From the cell containing the given text, extract its center point as (X, Y) coordinate. 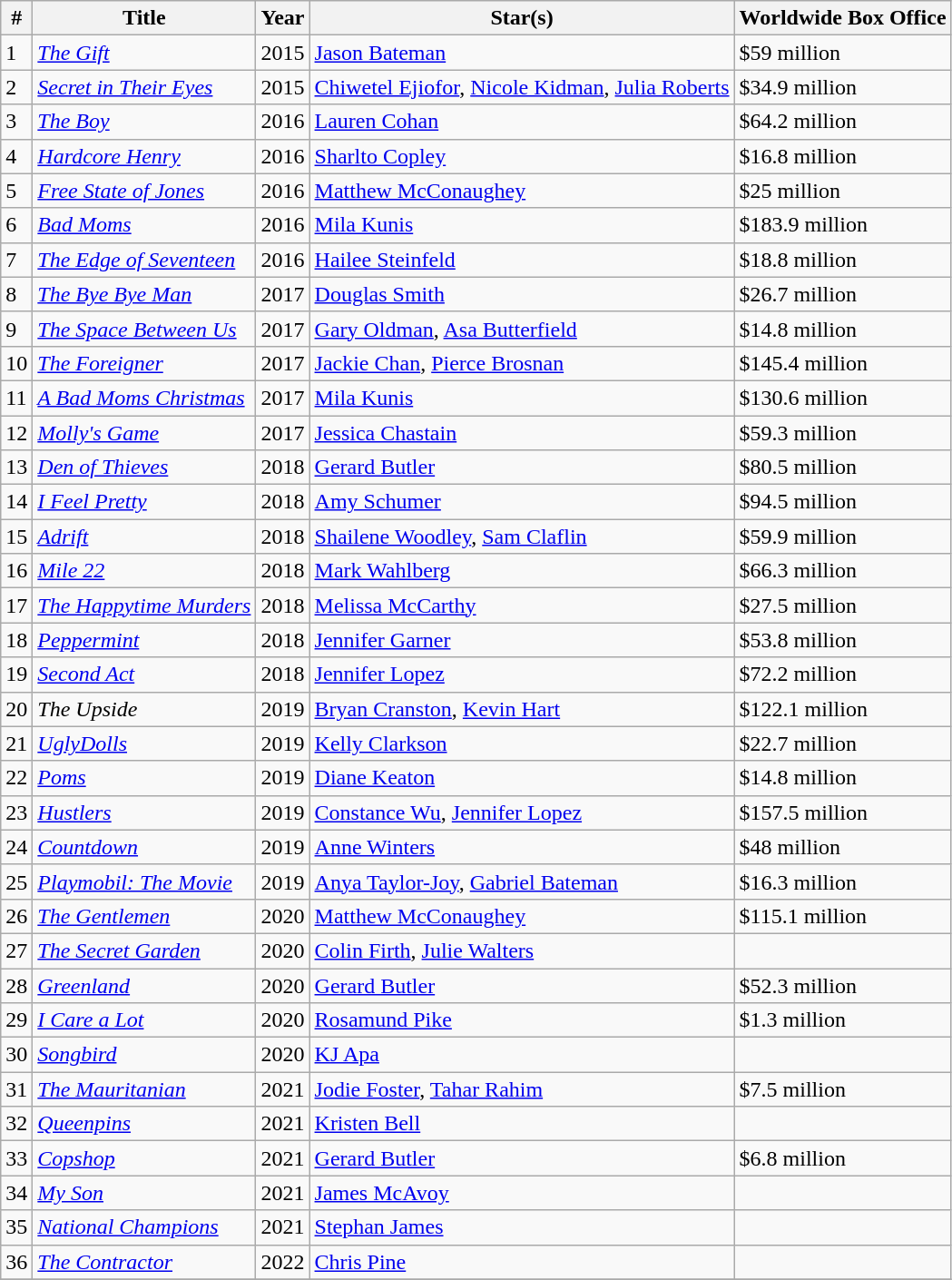
Hardcore Henry (144, 156)
Stephan James (522, 1227)
Mile 22 (144, 571)
12 (16, 433)
$183.9 million (842, 225)
23 (16, 812)
$59.9 million (842, 537)
2 (16, 87)
The Edge of Seventeen (144, 260)
The Gift (144, 53)
15 (16, 537)
25 (16, 881)
The Happytime Murders (144, 606)
19 (16, 674)
$130.6 million (842, 398)
$48 million (842, 847)
$64.2 million (842, 122)
KJ Apa (522, 1055)
21 (16, 743)
30 (16, 1055)
$94.5 million (842, 502)
Anne Winters (522, 847)
5 (16, 191)
Bryan Cranston, Kevin Hart (522, 709)
Shailene Woodley, Sam Claflin (522, 537)
9 (16, 329)
I Feel Pretty (144, 502)
Den of Thieves (144, 468)
6 (16, 225)
UglyDolls (144, 743)
The Contractor (144, 1262)
$22.7 million (842, 743)
10 (16, 363)
$157.5 million (842, 812)
The Boy (144, 122)
35 (16, 1227)
Lauren Cohan (522, 122)
$145.4 million (842, 363)
National Champions (144, 1227)
Copshop (144, 1158)
The Foreigner (144, 363)
$66.3 million (842, 571)
The Secret Garden (144, 950)
Jackie Chan, Pierce Brosnan (522, 363)
26 (16, 916)
$115.1 million (842, 916)
27 (16, 950)
3 (16, 122)
29 (16, 1020)
Peppermint (144, 640)
James McAvoy (522, 1193)
Gary Oldman, Asa Butterfield (522, 329)
$1.3 million (842, 1020)
Hailee Steinfeld (522, 260)
14 (16, 502)
4 (16, 156)
Playmobil: The Movie (144, 881)
24 (16, 847)
Jennifer Garner (522, 640)
$25 million (842, 191)
$53.8 million (842, 640)
A Bad Moms Christmas (144, 398)
Secret in Their Eyes (144, 87)
The Mauritanian (144, 1089)
13 (16, 468)
Star(s) (522, 18)
20 (16, 709)
Rosamund Pike (522, 1020)
1 (16, 53)
The Bye Bye Man (144, 294)
Poms (144, 778)
$7.5 million (842, 1089)
Anya Taylor-Joy, Gabriel Bateman (522, 881)
$16.3 million (842, 881)
33 (16, 1158)
$52.3 million (842, 985)
Sharlto Copley (522, 156)
Colin Firth, Julie Walters (522, 950)
Amy Schumer (522, 502)
Title (144, 18)
32 (16, 1124)
Chiwetel Ejiofor, Nicole Kidman, Julia Roberts (522, 87)
8 (16, 294)
Free State of Jones (144, 191)
Chris Pine (522, 1262)
Kristen Bell (522, 1124)
16 (16, 571)
36 (16, 1262)
$72.2 million (842, 674)
Adrift (144, 537)
Queenpins (144, 1124)
Jodie Foster, Tahar Rahim (522, 1089)
Year (283, 18)
11 (16, 398)
Douglas Smith (522, 294)
2022 (283, 1262)
$34.9 million (842, 87)
Mark Wahlberg (522, 571)
$16.8 million (842, 156)
$59 million (842, 53)
28 (16, 985)
31 (16, 1089)
$27.5 million (842, 606)
The Upside (144, 709)
Diane Keaton (522, 778)
7 (16, 260)
The Gentlemen (144, 916)
Jessica Chastain (522, 433)
Molly's Game (144, 433)
$18.8 million (842, 260)
The Space Between Us (144, 329)
17 (16, 606)
$59.3 million (842, 433)
Constance Wu, Jennifer Lopez (522, 812)
My Son (144, 1193)
$122.1 million (842, 709)
Hustlers (144, 812)
22 (16, 778)
Songbird (144, 1055)
18 (16, 640)
Jennifer Lopez (522, 674)
$80.5 million (842, 468)
# (16, 18)
Melissa McCarthy (522, 606)
I Care a Lot (144, 1020)
Worldwide Box Office (842, 18)
Second Act (144, 674)
Bad Moms (144, 225)
$26.7 million (842, 294)
34 (16, 1193)
$6.8 million (842, 1158)
Greenland (144, 985)
Countdown (144, 847)
Kelly Clarkson (522, 743)
Jason Bateman (522, 53)
